Detect which cell encompasses the target text, then output its [x, y] center coordinate. 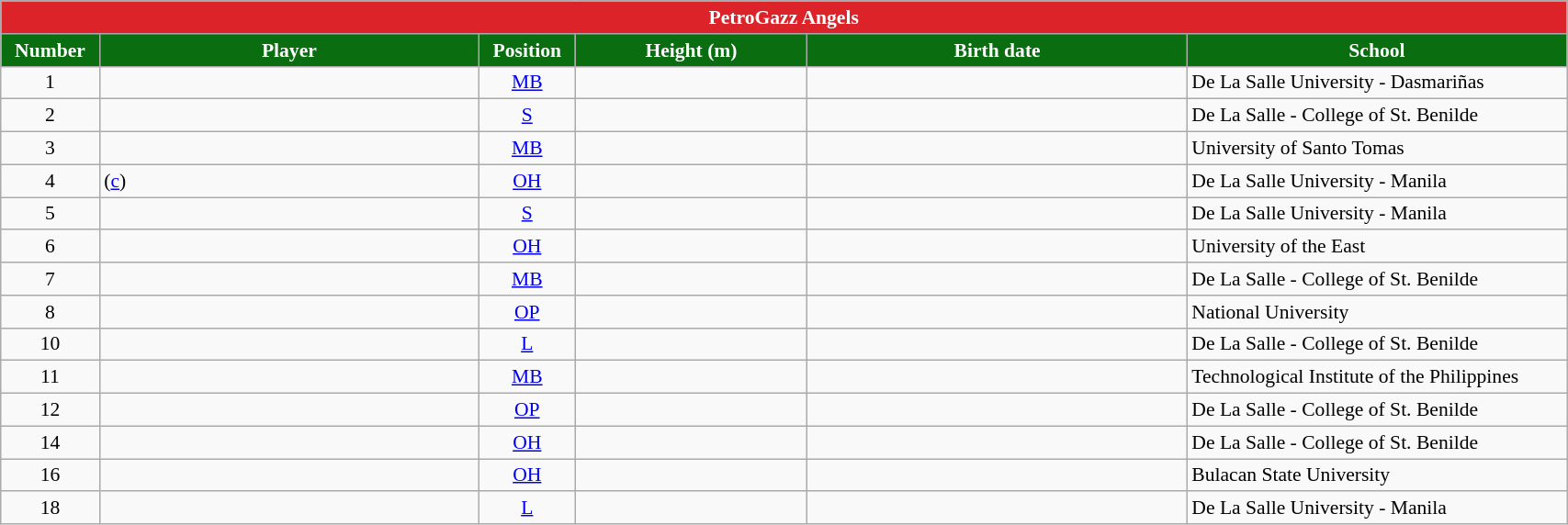
8 [50, 312]
School [1376, 50]
11 [50, 377]
18 [50, 508]
University of the East [1376, 247]
Birth date [998, 50]
Position [527, 50]
6 [50, 247]
PetroGazz Angels [784, 17]
10 [50, 344]
National University [1376, 312]
(c) [288, 181]
5 [50, 214]
Technological Institute of the Philippines [1376, 377]
14 [50, 442]
Number [50, 50]
Player [288, 50]
7 [50, 279]
4 [50, 181]
3 [50, 149]
2 [50, 116]
12 [50, 410]
1 [50, 83]
Height (m) [691, 50]
Bulacan State University [1376, 475]
16 [50, 475]
University of Santo Tomas [1376, 149]
De La Salle University - Dasmariñas [1376, 83]
